Scan for the cell matching the given text and deliver its (x, y) coordinate at center. 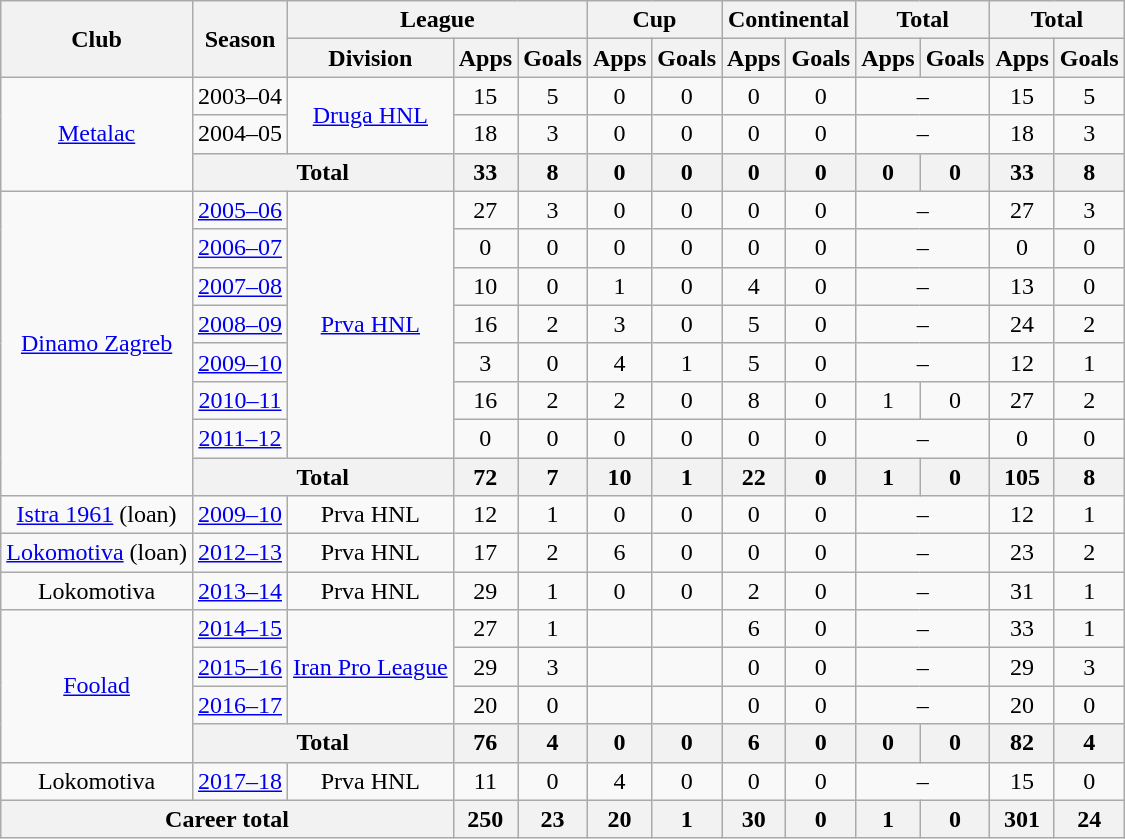
Lokomotiva (loan) (97, 553)
13 (1022, 286)
Druga HNL (371, 115)
2005–06 (240, 210)
2012–13 (240, 553)
2015–16 (240, 667)
2007–08 (240, 286)
2008–09 (240, 324)
Club (97, 39)
17 (485, 553)
Cup (654, 20)
Istra 1961 (loan) (97, 515)
72 (485, 477)
Foolad (97, 686)
22 (754, 477)
Iran Pro League (371, 667)
2006–07 (240, 248)
250 (485, 819)
Metalac (97, 134)
2016–17 (240, 705)
301 (1022, 819)
76 (485, 743)
Career total (227, 819)
31 (1022, 591)
Season (240, 39)
105 (1022, 477)
82 (1022, 743)
11 (485, 781)
2011–12 (240, 438)
2010–11 (240, 400)
2004–05 (240, 134)
Division (371, 58)
30 (754, 819)
2014–15 (240, 629)
Continental (789, 20)
League (438, 20)
2017–18 (240, 781)
7 (553, 477)
Dinamo Zagreb (97, 343)
2003–04 (240, 96)
2013–14 (240, 591)
